Output the (X, Y) coordinate of the center of the cell containing the given text.  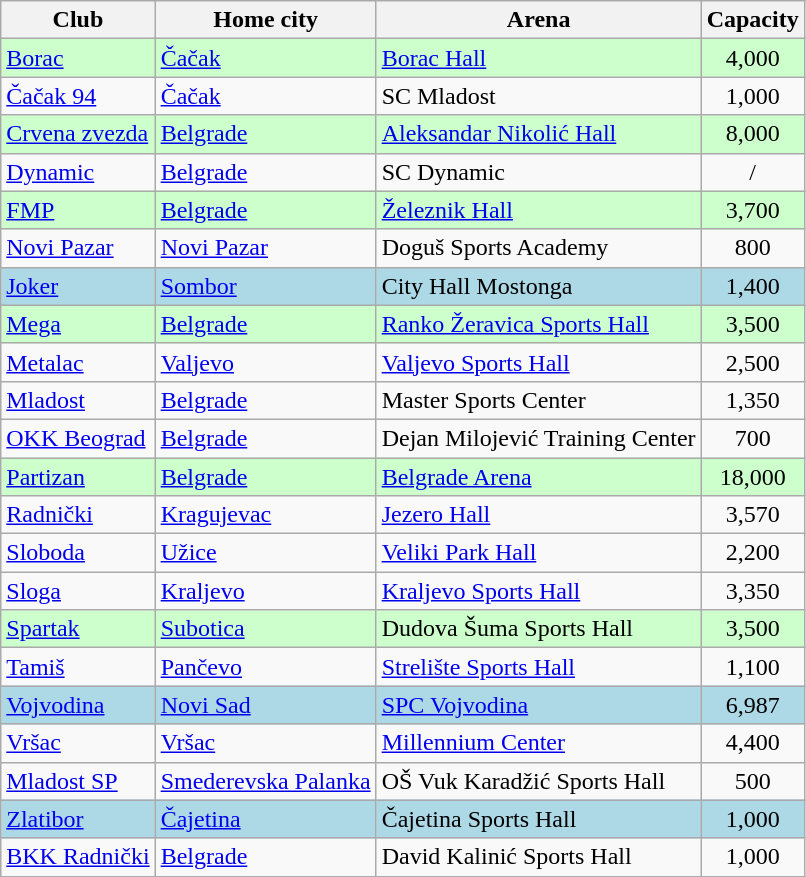
Kraljevo Sports Hall (538, 591)
3,700 (752, 210)
Radnički (78, 515)
Veliki Park Hall (538, 553)
Arena (538, 20)
/ (752, 172)
Subotica (266, 629)
Dynamic (78, 172)
SPC Vojvodina (538, 705)
500 (752, 781)
OŠ Vuk Karadžić Sports Hall (538, 781)
Sloga (78, 591)
Millennium Center (538, 743)
Smederevska Palanka (266, 781)
Master Sports Center (538, 400)
Vojvodina (78, 705)
FMP (78, 210)
Železnik Hall (538, 210)
Capacity (752, 20)
Zlatibor (78, 819)
Sloboda (78, 553)
Metalac (78, 362)
Kraljevo (266, 591)
Dejan Milojević Training Center (538, 438)
Home city (266, 20)
Borac (78, 58)
1,100 (752, 667)
Belgrade Arena (538, 477)
Dudova Šuma Sports Hall (538, 629)
Strelište Sports Hall (538, 667)
3,570 (752, 515)
Mega (78, 324)
OKK Beograd (78, 438)
Doguš Sports Academy (538, 248)
Sombor (266, 286)
18,000 (752, 477)
Tamiš (78, 667)
Mladost SP (78, 781)
Valjevo Sports Hall (538, 362)
Jezero Hall (538, 515)
3,350 (752, 591)
Čačak 94 (78, 96)
Čajetina Sports Hall (538, 819)
Užice (266, 553)
Partizan (78, 477)
Mladost (78, 400)
Novi Sad (266, 705)
Pančevo (266, 667)
4,400 (752, 743)
Crvena zvezda (78, 134)
SC Mladost (538, 96)
Valjevo (266, 362)
2,500 (752, 362)
Kragujevac (266, 515)
SC Dynamic (538, 172)
BKK Radnički (78, 857)
Ranko Žeravica Sports Hall (538, 324)
Spartak (78, 629)
City Hall Mostonga (538, 286)
Joker (78, 286)
1,350 (752, 400)
700 (752, 438)
4,000 (752, 58)
Aleksandar Nikolić Hall (538, 134)
6,987 (752, 705)
2,200 (752, 553)
Čajetina (266, 819)
800 (752, 248)
Club (78, 20)
8,000 (752, 134)
Borac Hall (538, 58)
1,400 (752, 286)
David Kalinić Sports Hall (538, 857)
